Find where the given text appears and provide that cell's center as [X, Y] coordinate. 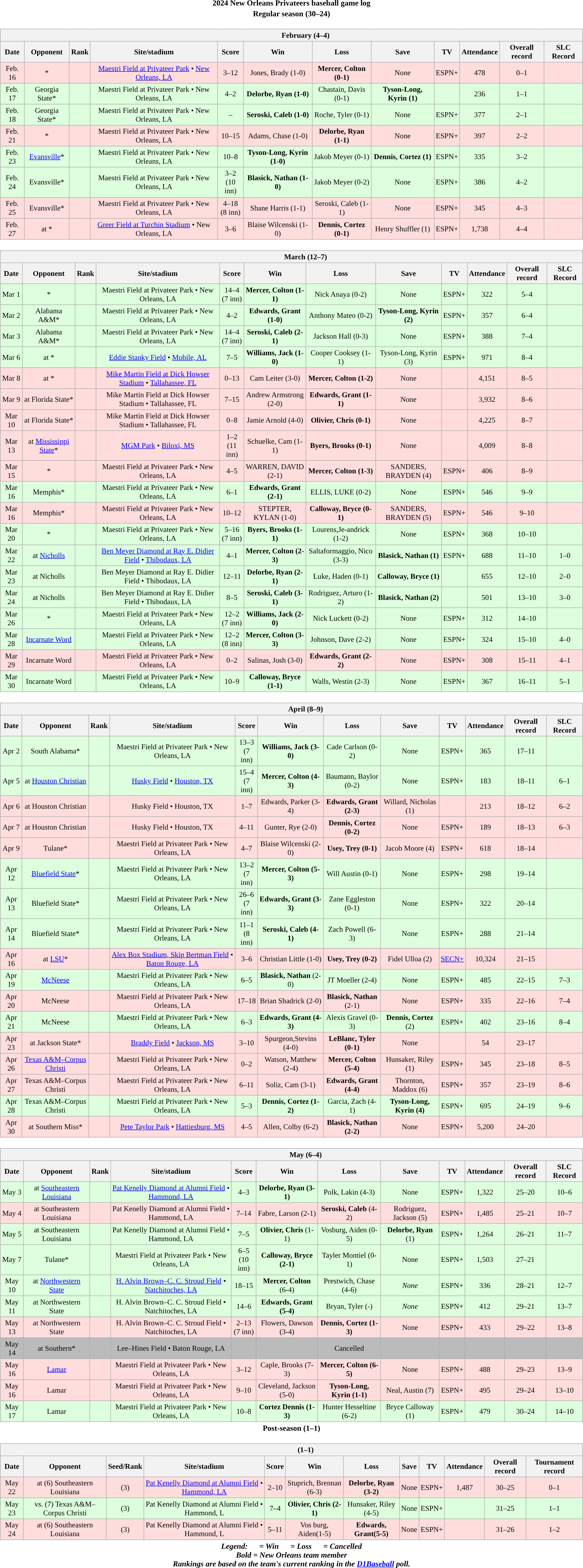
324 [487, 639]
Mar 2 [11, 315]
Calloway, Bryce (1-1) [275, 681]
Cade Carlson (0-2) [352, 751]
Pete Taylor Park • Hattiesburg, MS [172, 1127]
12–11 [232, 576]
May 17 [12, 1411]
WARREN, DAVID (2-1) [275, 471]
Dennis, Cortez (1-3) [349, 1327]
South Alabama* [55, 751]
Seroski, Caleb (1-0) [278, 115]
Blasick, Nathan (2-2) [352, 1127]
Tyson-Long, Kyrin (4) [410, 1106]
18–14 [526, 848]
7–3 [564, 980]
3,932 [487, 399]
Delorbe, Ryan (3-2) [372, 1487]
Mercer, Colton (0-1) [342, 73]
495 [485, 1390]
18–15 [244, 1285]
Olivier, Chris (0-1) [341, 420]
Feb. 23 [12, 157]
Jones, Brady (1-0) [278, 73]
Seroski, Caleb (4-2) [349, 1213]
4,151 [487, 378]
19–14 [526, 874]
Cleveland, Jackson (5-0) [287, 1390]
3–2(10 inn) [230, 182]
(1–1) [291, 1450]
971 [487, 357]
Seroski, Caleb (3-1) [275, 597]
Walls, Westin (2-3) [341, 681]
7–14 [244, 1213]
688 [487, 555]
21–14 [526, 933]
Tyson-Long, Kyrin (1-0) [278, 157]
Blasick, Nathan (2-0) [291, 980]
Edwards, Grant (4-3) [291, 1021]
Usey, Trey (0-2) [352, 959]
Cancelled [349, 1348]
6–5 [247, 980]
Anthony Mateo (0-2) [341, 315]
Williams, Jack (1-0) [275, 357]
26–6(7 inn) [247, 903]
Mar 22 [11, 555]
397 [480, 136]
13–8 [565, 1327]
367 [487, 681]
Blasick, Nathan (1) [409, 555]
SANDERS, BRAYDEN (4) [409, 471]
Johnson, Dave (2-2) [341, 639]
Edwards, Grant (3-3) [291, 903]
Mercer, Colton (6-4) [287, 1285]
12–2(7 inn) [232, 618]
3–0 [565, 597]
5–4 [527, 294]
Christian Little (1-0) [291, 959]
13–3(7 inn) [247, 751]
May (6–4) [291, 1155]
21–15 [526, 959]
Williams, Jack (2-0) [275, 618]
Olivier, Chris (1-1) [287, 1234]
31–25 [505, 1508]
Fabre, Larson (2-1) [287, 1213]
Blaise Wilcenski (2-0) [291, 848]
Delorbe, Ryan (3-1) [287, 1193]
368 [487, 534]
189 [485, 828]
Tournament record [554, 1467]
Shane Harris (1-1) [278, 208]
SECN+ [452, 959]
April (8–9) [291, 709]
402 [485, 1021]
15–11 [527, 660]
12–2(8 inn) [232, 639]
2–10 [275, 1487]
Zach Powell (6-3) [352, 933]
Mar 23 [11, 576]
Apr 2 [11, 751]
Saltaformaggio, Nico (3-3) [341, 555]
18–11 [526, 781]
412 [485, 1306]
23–17 [526, 1043]
Calloway, Bryce (1) [409, 576]
Apr 9 [11, 848]
10–7 [565, 1213]
12–10 [527, 576]
Delorbe, Ryan (1-1) [342, 136]
May 5 [12, 1234]
Apr 20 [11, 1001]
336 [485, 1285]
Olivier, Chris (2-1) [314, 1508]
Willard, Nicholas (1) [410, 806]
Roche, Tyler (0-1) [342, 115]
Apr 5 [11, 781]
0–8 [232, 420]
11–7 [565, 1234]
Dennis, Cortez (0-2) [352, 828]
23–16 [526, 1021]
Nick Luckett (0-2) [341, 618]
6–11 [247, 1085]
4–11 [247, 828]
Apr 23 [11, 1043]
at Mississippi State* [49, 446]
Apr 16 [11, 959]
Feb. 24 [12, 182]
Feb. 16 [12, 73]
Apr 19 [11, 980]
26–21 [525, 1234]
29–21 [525, 1306]
March (12–7) [291, 257]
Feb. 27 [12, 229]
Mercer, Colton (6-5) [349, 1369]
Braddy Field • Jackson, MS [172, 1043]
ELLIS, LUKE (0-2) [341, 492]
7–15 [232, 399]
May 11 [12, 1306]
1,738 [480, 229]
Seed/Rank [125, 1467]
488 [485, 1369]
501 [487, 597]
Adams, Chase (1-0) [278, 136]
Mercer, Colton (5-3) [291, 874]
Neal, Austin (7) [410, 1390]
17–11 [526, 751]
1,485 [485, 1213]
22–15 [526, 980]
10–12 [232, 513]
478 [480, 73]
406 [487, 471]
433 [485, 1327]
Edwards, Grant (2-3) [352, 806]
Apr 12 [11, 874]
Apr 28 [11, 1106]
Edwards, Grant (1-0) [275, 315]
LeBlanc, Tyler (0-1) [352, 1043]
Tayler Montiel (0-1) [349, 1260]
14–6 [244, 1306]
Mercer, Colton (4-3) [291, 781]
Alexis Gravel (0-3) [352, 1021]
4–0 [565, 639]
Bryce Calloway (1) [410, 1411]
Hunter Hesseltine (6-2) [349, 1411]
Greer Field at Turchin Stadium • New Orleans, LA [154, 229]
Delorbe, Ryan (2-1) [275, 576]
Byers, Brooks (0-1) [341, 446]
5–1 [565, 681]
695 [485, 1106]
Chastain, Davis (0-1) [342, 94]
288 [485, 933]
24–19 [526, 1106]
298 [485, 874]
Edwards, Grant (1-1) [341, 399]
20–14 [526, 903]
Vos burg, Aiden(1-5) [314, 1530]
9–9 [527, 492]
Tyson-Long, Kyrin (1) [403, 94]
Blaise Wilcenski (1-0) [278, 229]
Spurgeon,Stevins (4-0) [291, 1043]
2–2 [522, 136]
1,503 [485, 1260]
Alex Box Stadium, Skip Bertman Field • Baton Rouge, LA [172, 959]
655 [487, 576]
May 4 [12, 1213]
4,225 [487, 420]
Mar 15 [11, 471]
4–18(8 inn) [230, 208]
Nick Anaya (0-2) [341, 294]
6–2 [564, 806]
Mar 28 [11, 639]
Dennis, Cortez (0-1) [342, 229]
May 23 [12, 1508]
Soliz, Cam (3-1) [291, 1085]
STEPTER, KYLAN (1-0) [275, 513]
213 [485, 806]
at Southern* [57, 1348]
377 [480, 115]
15–10 [527, 639]
308 [487, 660]
Delorbe, Ryan (1-0) [278, 94]
Mercer, Colton (5-4) [352, 1064]
23–19 [526, 1085]
3–2 [522, 157]
1–7 [247, 806]
386 [480, 182]
25–20 [525, 1193]
Lee–Hines Field • Baton Rouge, LA [171, 1348]
10–9 [232, 681]
Delorbe, Ryan (1) [410, 1234]
17–18 [247, 1001]
February (4–4) [291, 35]
Tyson-Long, Kyrin (3) [409, 357]
10–15 [230, 136]
JT Moeller (2-4) [352, 980]
Seroski, Caleb (2-1) [275, 336]
May 10 [12, 1285]
Edwards, Grant (2-1) [275, 492]
Mar 29 [11, 660]
23–18 [526, 1064]
Williams, Jack (3-0) [291, 751]
Apr 27 [11, 1085]
3–10 [247, 1043]
Zane Eggleston (0-1) [352, 903]
1,322 [485, 1193]
31–26 [505, 1530]
11–10 [527, 555]
Mar 24 [11, 597]
Watson, Matthew (2-4) [291, 1064]
Seroski, Caleb (1-1) [342, 208]
479 [485, 1411]
Edwards, Grant (4-4) [352, 1085]
2–0 [565, 576]
Blasick, Nathan (2) [409, 597]
10–6 [565, 1193]
13–2(7 inn) [247, 874]
13–9 [565, 1369]
388 [487, 336]
Dennis, Cortez (1-2) [291, 1106]
1–0 [565, 555]
Mar 3 [11, 336]
Mercer, Colton (1-3) [341, 471]
Rodriguez, Arturo (1-2) [341, 597]
16–11 [527, 681]
Blasick, Nathan (2-1) [352, 1001]
2–1 [522, 115]
Salinas, Josh (3-0) [275, 660]
Apr 7 [11, 828]
8–9 [527, 471]
Apr 26 [11, 1064]
Mar 1 [11, 294]
Stuprich, Brennan (6-3) [314, 1487]
183 [485, 781]
Polk, Lakin (4-3) [349, 1193]
Mar 26 [11, 618]
Cortez Dennis (1-3) [287, 1411]
4–4 [522, 229]
MGM Park • Biloxi, MS [158, 446]
Rodriguez, Jackson (5) [410, 1213]
4,009 [487, 446]
Jakob Meyer (0-2) [342, 182]
Andrew Armstrong (2-0) [275, 399]
Luke, Haden (0-1) [341, 576]
Tyson-Long, Kyrin (1-1) [349, 1390]
May 7 [12, 1260]
– [230, 115]
Mercer, Colton (1-1) [275, 294]
Flowers, Dawson (3-4) [287, 1327]
8–7 [527, 420]
Eddie Stanky Field • Mobile, AL [158, 357]
Calloway, Bryce (0-1) [341, 513]
28–21 [525, 1285]
at LSU* [55, 959]
Apr 14 [11, 933]
618 [485, 848]
Tyson-Long, Kyrin (2) [409, 315]
Hunsaker, Riley (4-5) [372, 1508]
May 13 [12, 1327]
1–2(11 inn) [232, 446]
Seroski, Caleb (4-1) [291, 933]
Mercer, Colton (1-2) [341, 378]
Mar 9 [11, 399]
10,324 [485, 959]
Feb. 18 [12, 115]
4–7 [247, 848]
6–5(10 inn) [244, 1260]
18–13 [526, 828]
May 24 [12, 1530]
Cam Leiter (3-0) [275, 378]
Feb. 25 [12, 208]
485 [485, 980]
30–24 [525, 1411]
May 22 [12, 1487]
Cooper Cooksey (1-1) [341, 357]
Blasick, Nathan (1-0) [278, 182]
Lourens,Je-andrick (1-2) [341, 534]
Byers, Brooks (1-1) [275, 534]
Vosburg, Aiden (0-5) [349, 1234]
8–8 [527, 446]
Caple, Brooks (7-3) [287, 1369]
May 14 [12, 1348]
12–7 [565, 1285]
5–16(7 inn) [232, 534]
Prestwich, Chase (4-6) [349, 1285]
5,200 [485, 1127]
24–20 [526, 1127]
Edwards, Grant (5-4) [287, 1306]
Mercer, Colton (3-3) [275, 639]
29–23 [525, 1369]
365 [485, 751]
5–11 [275, 1530]
Bryan, Tyler (-) [349, 1306]
Baumann, Baylor (0-2) [352, 781]
0–13 [232, 378]
Edwards, Parker (3-4) [291, 806]
13–7 [565, 1306]
Henry Shuffler (1) [403, 229]
312 [487, 618]
Edwards, Grant(5-5) [372, 1530]
Will Austin (0-1) [352, 874]
Allen, Colby (6-2) [291, 1127]
236 [480, 94]
Mar 30 [11, 681]
May 3 [12, 1193]
Thornton, Maddox (6) [410, 1085]
Mar 20 [11, 534]
1–2 [554, 1530]
15–4(7 inn) [247, 781]
Garcia, Zach (4-1) [352, 1106]
25–21 [525, 1213]
vs. (7) Texas A&M–Corpus Christi [65, 1508]
54 [485, 1043]
Dennis, Cortez (1) [403, 157]
1,487 [465, 1487]
Jamie Arnold (4-0) [275, 420]
27–21 [525, 1260]
Jacob Moore (4) [410, 848]
Mercer, Colton (2-3) [275, 555]
at Southern Miss* [55, 1127]
Apr 6 [11, 806]
29–22 [525, 1327]
Mar 10 [11, 420]
Apr 21 [11, 1021]
Feb. 21 [12, 136]
Usey, Trey (0-1) [352, 848]
18–12 [526, 806]
30–25 [505, 1487]
Jackson Hall (0-3) [341, 336]
Schuelke, Cam (1-1) [275, 446]
Apr 13 [11, 903]
5–3 [247, 1106]
1,264 [485, 1234]
Mar 13 [11, 446]
Apr 30 [11, 1127]
Jakob Meyer (0-1) [342, 157]
Edwards, Grant (2-2) [341, 660]
Mar 6 [11, 357]
22–16 [526, 1001]
9–6 [564, 1106]
SANDERS, BRAYDEN (5) [409, 513]
Dennis, Cortez (2) [410, 1021]
Calloway, Bryce (2-1) [287, 1260]
at Jackson State* [55, 1043]
Mar 8 [11, 378]
Hunsaker, Riley (1) [410, 1064]
11–1(8 inn) [247, 933]
Fidel Ulloa (2) [410, 959]
6–4 [527, 315]
Gunter, Rye (2-0) [291, 828]
Brian Shadrick (2-0) [291, 1001]
10–10 [527, 534]
2–13(7 inn) [244, 1327]
29–24 [525, 1390]
Feb. 17 [12, 94]
